Extract the [X, Y] coordinate from the center of the cell holding the provided text.  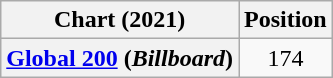
174 [285, 58]
Global 200 (Billboard) [120, 58]
Position [285, 20]
Chart (2021) [120, 20]
